Search for the cell housing the specified text and yield its (x, y) center coordinate. 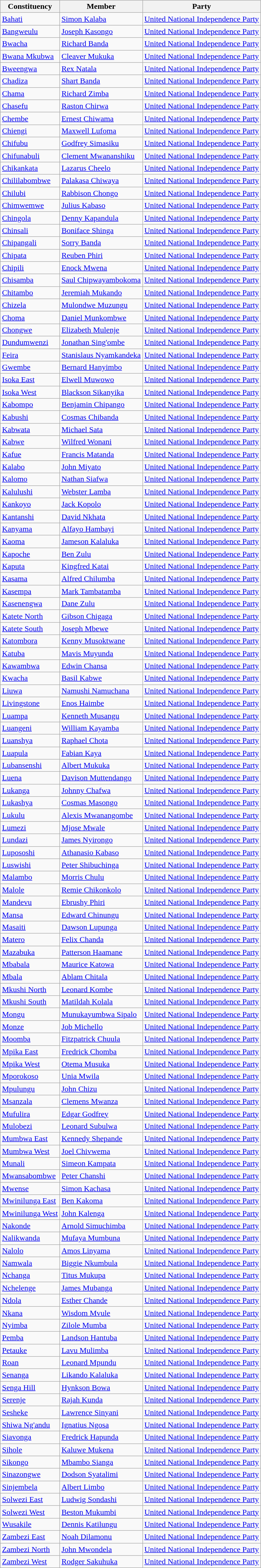
Mpika West (30, 1064)
Lavu Mulimba (101, 1350)
Kaputa (30, 566)
Kanyama (30, 529)
Mulondwe Muzungu (101, 305)
Matildah Kolala (101, 1002)
Lukulu (30, 815)
Landson Hantuba (101, 1338)
Palakasa Chiwaya (101, 181)
Ben Kakoma (101, 1201)
Chizela (30, 305)
Chongwe (30, 330)
Isoka East (30, 380)
Siavonga (30, 1437)
Munukayumbwa Sipalo (101, 1014)
Ben Zulu (101, 554)
Ludwig Sondashi (101, 1499)
Kingfred Katai (101, 566)
Athanasio Kabaso (101, 852)
Stanislaus Nyamkandeka (101, 355)
Beston Mukumbi (101, 1512)
Lubansenshi (30, 766)
Liuwa (30, 691)
Kennedy Shepande (101, 1138)
Wilfred Wonani (101, 442)
Chasefu (30, 106)
Nkana (30, 1313)
Nalikwanda (30, 1238)
Esther Chande (101, 1300)
Lumezi (30, 828)
Blackson Sikanyika (101, 392)
Leonard Kombe (101, 989)
Party (202, 7)
Titus Mukupa (101, 1275)
Gibson Chigaga (101, 616)
Serenje (30, 1400)
Luapula (30, 753)
Luampa (30, 716)
Job Michello (101, 1027)
Luanshya (30, 740)
Zilole Mumba (101, 1325)
Mbambo Sianga (101, 1462)
Masaiti (30, 927)
Bernard Hanyimbo (101, 367)
Edwin Chansa (101, 666)
Raphael Chota (101, 740)
Leonard Subulwa (101, 1126)
Monze (30, 1027)
Matero (30, 939)
Chama (30, 93)
Kwacha (30, 678)
Senanga (30, 1375)
Dodson Syatalimi (101, 1475)
Kaluwe Mukena (101, 1450)
Member (101, 7)
Fredrick Chomba (101, 1052)
Daniel Munkombwe (101, 317)
Sihole (30, 1450)
Likando Kalaluka (101, 1375)
Chisamba (30, 280)
Senga Hill (30, 1388)
Kalabo (30, 467)
Dennis Katilungu (101, 1524)
Boniface Shinga (101, 230)
Chitambo (30, 293)
Cleaver Mukuka (101, 56)
James Mubanga (101, 1288)
David Nkhata (101, 516)
Mavis Muyunda (101, 653)
Mwinilunga East (30, 1201)
Kawambwa (30, 666)
Mandevu (30, 902)
Mpika East (30, 1052)
Chikankata (30, 168)
Mkushi South (30, 1002)
Basil Kabwe (101, 678)
Amos Linyama (101, 1251)
Dane Zulu (101, 604)
Shiwa Ng'andu (30, 1425)
Bwana Mkubwa (30, 56)
Remie Chikonkolo (101, 890)
Kaoma (30, 541)
Mbala (30, 977)
Fitzpatrick Chuula (101, 1039)
Gwembe (30, 367)
Fabian Kaya (101, 753)
Nyimba (30, 1325)
Enos Haimbe (101, 703)
Rabbison Chongo (101, 193)
Mansa (30, 915)
Edward Chinungu (101, 915)
Mwansabombwe (30, 1176)
Clemens Mwanza (101, 1101)
Mbabala (30, 965)
Solwezi East (30, 1499)
Alfayo Hambayi (101, 529)
Mulobezi (30, 1126)
Davison Muttendango (101, 778)
Mark Tambatamba (101, 591)
Simon Kalaba (101, 19)
Katete South (30, 629)
Jameson Kalaluka (101, 541)
Fredrick Hapunda (101, 1437)
Kafue (30, 454)
Sinazongwe (30, 1475)
Dundumwenzi (30, 342)
Rodger Sakuhuka (101, 1562)
Nchelenge (30, 1288)
Kalomo (30, 479)
Kapoche (30, 554)
Peter Shibuchinga (101, 865)
Kabushi (30, 417)
Malole (30, 890)
Arnold Simuchimba (101, 1226)
Chipangali (30, 243)
Enock Mwena (101, 268)
Felix Chanda (101, 939)
Feira (30, 355)
Albert Mukuka (101, 766)
Chadiza (30, 81)
Chililabombwe (30, 181)
Mwense (30, 1189)
Dawson Lupunga (101, 927)
Livingstone (30, 703)
Lazarus Cheelo (101, 168)
Malambo (30, 877)
Mufulira (30, 1114)
Nathan Siafwa (101, 479)
Bahati (30, 19)
Otema Musuka (101, 1064)
John Chizu (101, 1089)
Reuben Phiri (101, 255)
Chingola (30, 218)
Bwacha (30, 44)
Nchanga (30, 1275)
William Kayamba (101, 728)
Denny Kapandula (101, 218)
Ablam Chitala (101, 977)
Sesheke (30, 1412)
Mazabuka (30, 952)
Roan (30, 1363)
Wisdom Mvule (101, 1313)
Sinjembela (30, 1487)
Biggie Nkumbula (101, 1263)
Katombora (30, 641)
Sikongo (30, 1462)
Chembe (30, 118)
Edgar Godfrey (101, 1114)
Simon Kachasa (101, 1189)
Kabwe (30, 442)
Joseph Kasongo (101, 31)
Petauke (30, 1350)
Noah Dilamonu (101, 1537)
Kankoyo (30, 504)
Mumbwa East (30, 1138)
Ndola (30, 1300)
Kenneth Musangu (101, 716)
Bweengwa (30, 69)
Chinsali (30, 230)
Mporokoso (30, 1076)
Chilubi (30, 193)
Rajah Kunda (101, 1400)
Choma (30, 317)
Peter Chanshi (101, 1176)
Kabwata (30, 430)
Chifubu (30, 143)
Unia Mwila (101, 1076)
Mkushi North (30, 989)
Zambezi North (30, 1549)
Wusakile (30, 1524)
John Miyato (101, 467)
Lupososhi (30, 852)
Ignatius Ngosa (101, 1425)
Cosmas Chibanda (101, 417)
Clement Mwananshiku (101, 156)
Munali (30, 1164)
Julius Kabaso (101, 206)
Jeremiah Mukando (101, 293)
Katuba (30, 653)
Benjamin Chipango (101, 405)
Raston Chirwa (101, 106)
Mumbwa West (30, 1151)
Shart Banda (101, 81)
Mufaya Mumbuna (101, 1238)
Ebrushy Phiri (101, 902)
Joseph Mbewe (101, 629)
Luena (30, 778)
Namwala (30, 1263)
Nakonde (30, 1226)
Kantanshi (30, 516)
Lukashya (30, 803)
Isoka West (30, 392)
Constituency (30, 7)
Hynkson Bowa (101, 1388)
Katete North (30, 616)
Zambezi East (30, 1537)
Solwezi West (30, 1512)
Zambezi West (30, 1562)
John Mwondela (101, 1549)
Cosmas Masongo (101, 803)
Jonathan Sing'ombe (101, 342)
Maxwell Lufoma (101, 131)
Chiengi (30, 131)
Saul Chipwayambokoma (101, 280)
Alfred Chilumba (101, 579)
Kenny Musoktwane (101, 641)
Godfrey Simasiku (101, 143)
Pemba (30, 1338)
Ernest Chiwama (101, 118)
Leonard Mpundu (101, 1363)
Mongu (30, 1014)
Chifunabuli (30, 156)
Nalolo (30, 1251)
Joel Chivwema (101, 1151)
Rex Natala (101, 69)
Richard Banda (101, 44)
Luangeni (30, 728)
Chipili (30, 268)
Richard Zimba (101, 93)
Lukanga (30, 790)
John Kalenga (101, 1213)
Maurice Katowa (101, 965)
Elizabeth Mulenje (101, 330)
Patterson Haamane (101, 952)
Francis Matanda (101, 454)
Kasempa (30, 591)
Mjose Mwale (101, 828)
Alexis Mwanangombe (101, 815)
Lawrence Sinyani (101, 1412)
Kasenengwa (30, 604)
Chipata (30, 255)
Morris Chulu (101, 877)
Elwell Muwowo (101, 380)
Msanzala (30, 1101)
Kalulushi (30, 492)
Sorry Banda (101, 243)
Albert Limbo (101, 1487)
Kabompo (30, 405)
Michael Sata (101, 430)
Webster Lamba (101, 492)
Moomba (30, 1039)
Mwinilunga West (30, 1213)
Lundazi (30, 840)
Chimwemwe (30, 206)
Jack Kopolo (101, 504)
James Nyirongo (101, 840)
Luswishi (30, 865)
Johnny Chafwa (101, 790)
Namushi Namuchana (101, 691)
Mpulungu (30, 1089)
Bangweulu (30, 31)
Kasama (30, 579)
Simeon Kampata (101, 1164)
